Locate the cell with the specified text and output its [X, Y] center coordinate. 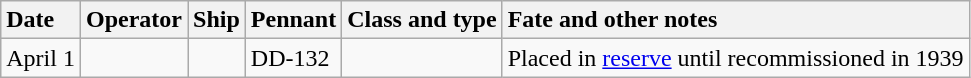
DD-132 [293, 58]
Date [41, 20]
Operator [134, 20]
April 1 [41, 58]
Placed in reserve until recommissioned in 1939 [736, 58]
Class and type [422, 20]
Fate and other notes [736, 20]
Ship [217, 20]
Pennant [293, 20]
